Identify which cell holds the provided text, then report its (X, Y) central coordinate. 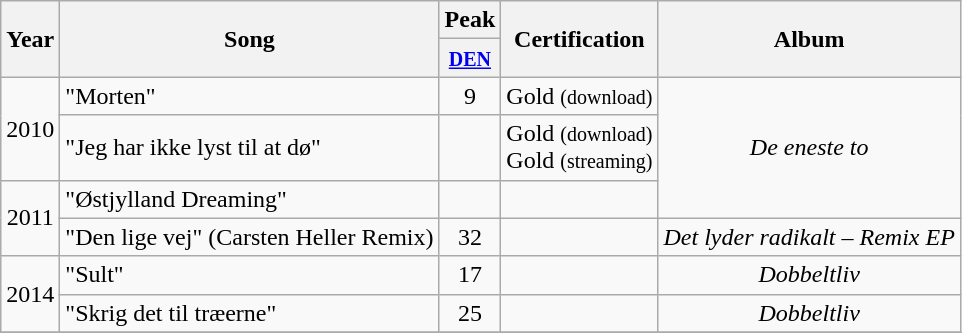
Album (809, 39)
DEN (470, 58)
"Den lige vej" (Carsten Heller Remix) (250, 237)
Song (250, 39)
"Jeg har ikke lyst til at dø" (250, 148)
2010 (30, 128)
Certification (580, 39)
9 (470, 96)
Gold (download) (580, 96)
Year (30, 39)
25 (470, 313)
17 (470, 275)
"Morten" (250, 96)
"Skrig det til træerne" (250, 313)
Gold (download) Gold (streaming) (580, 148)
2014 (30, 294)
32 (470, 237)
De eneste to (809, 148)
2011 (30, 218)
Peak (470, 20)
"Sult" (250, 275)
Det lyder radikalt – Remix EP (809, 237)
"Østjylland Dreaming" (250, 199)
